Pinpoint the cell where the given text exists, returning its (X, Y) midpoint coordinate. 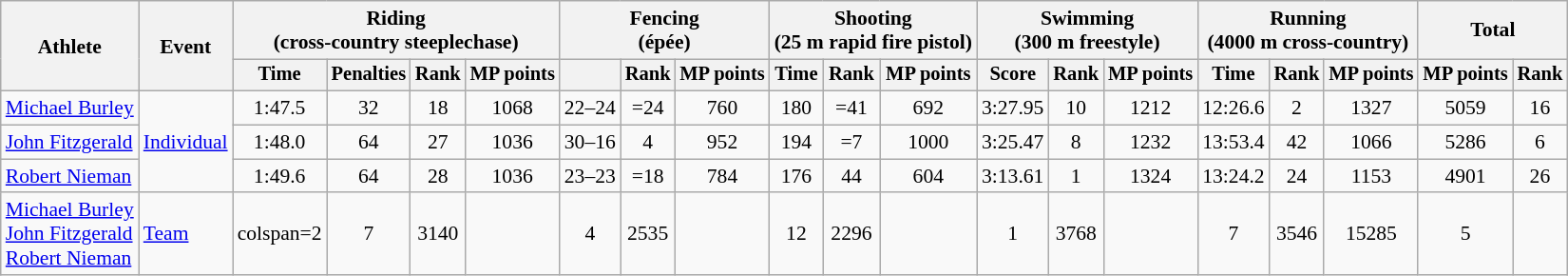
760 (722, 108)
8 (1076, 143)
Team (186, 234)
10 (1076, 108)
44 (851, 176)
3546 (1297, 234)
180 (796, 108)
2535 (648, 234)
22–24 (590, 108)
Michael Burley (70, 108)
13:53.4 (1233, 143)
1066 (1370, 143)
John Fitzgerald (70, 143)
=7 (851, 143)
24 (1297, 176)
1000 (928, 143)
5 (1465, 234)
=18 (648, 176)
Robert Nieman (70, 176)
784 (722, 176)
1068 (513, 108)
3768 (1076, 234)
3140 (438, 234)
Swimming(300 m freestyle) (1087, 30)
1327 (1370, 108)
28 (438, 176)
23–23 (590, 176)
194 (796, 143)
colspan=2 (279, 234)
16 (1540, 108)
1:47.5 (279, 108)
Event (186, 46)
13:24.2 (1233, 176)
1232 (1150, 143)
Penalties (369, 75)
176 (796, 176)
3:13.61 (1013, 176)
Running(4000 m cross-country) (1308, 30)
26 (1540, 176)
12 (796, 234)
12:26.6 (1233, 108)
1324 (1150, 176)
5286 (1465, 143)
2296 (851, 234)
Individual (186, 143)
32 (369, 108)
Total (1492, 30)
18 (438, 108)
Score (1013, 75)
3:27.95 (1013, 108)
27 (438, 143)
2 (1297, 108)
Michael BurleyJohn FitzgeraldRobert Nieman (70, 234)
=41 (851, 108)
6 (1540, 143)
=24 (648, 108)
15285 (1370, 234)
42 (1297, 143)
1:48.0 (279, 143)
Riding(cross-country steeplechase) (396, 30)
4901 (1465, 176)
1212 (1150, 108)
Athlete (70, 46)
952 (722, 143)
1:49.6 (279, 176)
1153 (1370, 176)
692 (928, 108)
Fencing(épée) (665, 30)
5059 (1465, 108)
3:25.47 (1013, 143)
30–16 (590, 143)
Shooting(25 m rapid fire pistol) (873, 30)
604 (928, 176)
